Search for the cell housing the specified text and yield its [X, Y] center coordinate. 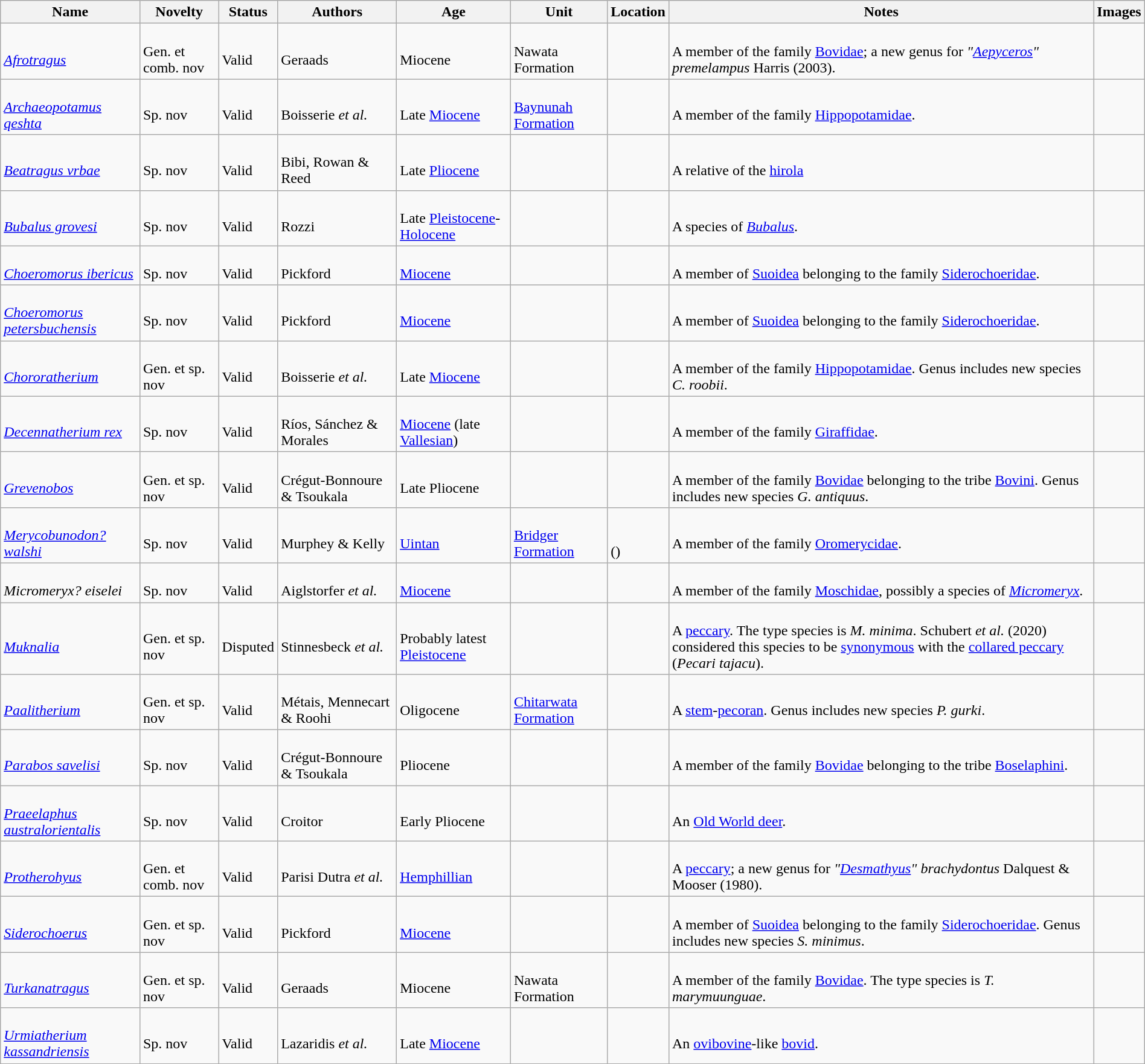
Choeromorus petersbuchensis [70, 313]
A member of the family Hippopotamidae. [880, 107]
Oligocene [454, 702]
Archaeopotamus qeshta [70, 107]
Bridger Formation [559, 535]
Notes [880, 12]
Aiglstorfer et al. [337, 582]
Probably latest Pleistocene [454, 639]
Unit [559, 12]
Age [454, 12]
A member of the family Giraffidae. [880, 424]
Muknalia [70, 639]
Merycobunodon? walshi [70, 535]
An ovibovine-like bovid. [880, 1036]
An Old World deer. [880, 813]
Lazaridis et al. [337, 1036]
Afrotragus [70, 51]
Decennatherium rex [70, 424]
Choeromorus ibericus [70, 266]
A species of Bubalus. [880, 218]
Bibi, Rowan & Reed [337, 162]
Micromeryx? eiselei [70, 582]
Images [1119, 12]
A stem-pecoran. Genus includes new species P. gurki. [880, 702]
A member of the family Bovidae belonging to the tribe Boselaphini. [880, 758]
Status [248, 12]
Rozzi [337, 218]
A member of the family Bovidae; a new genus for "Aepyceros" premelampus Harris (2003). [880, 51]
Croitor [337, 813]
Late Pleistocene-Holocene [454, 218]
A member of the family Bovidae belonging to the tribe Bovini. Genus includes new species G. antiquus. [880, 479]
Bubalus grovesi [70, 218]
Early Pliocene [454, 813]
Baynunah Formation [559, 107]
Paalitherium [70, 702]
Parabos savelisi [70, 758]
Location [638, 12]
A member of the family Moschidae, possibly a species of Micromeryx. [880, 582]
A peccary. The type species is M. minima. Schubert et al. (2020) considered this species to be synonymous with the collared peccary (Pecari tajacu). [880, 639]
Pliocene [454, 758]
Siderochoerus [70, 925]
Disputed [248, 639]
Chitarwata Formation [559, 702]
Praeelaphus australorientalis [70, 813]
Hemphillian [454, 869]
() [638, 535]
Grevenobos [70, 479]
A peccary; a new genus for "Desmathyus" brachydontus Dalquest & Mooser (1980). [880, 869]
Métais, Mennecart & Roohi [337, 702]
Authors [337, 12]
A member of Suoidea belonging to the family Siderochoeridae. Genus includes new species S. minimus. [880, 925]
A member of the family Bovidae. The type species is T. marymuunguae. [880, 980]
Turkanatragus [70, 980]
Miocene (late Vallesian) [454, 424]
Novelty [179, 12]
A member of the family Hippopotamidae. Genus includes new species C. roobii. [880, 368]
Ríos, Sánchez & Morales [337, 424]
Uintan [454, 535]
Stinnesbeck et al. [337, 639]
Parisi Dutra et al. [337, 869]
Name [70, 12]
Protherohyus [70, 869]
A member of the family Oromerycidae. [880, 535]
Chororatherium [70, 368]
A relative of the hirola [880, 162]
Urmiatherium kassandriensis [70, 1036]
Beatragus vrbae [70, 162]
Murphey & Kelly [337, 535]
